Detect which cell encompasses the target text, then output its [x, y] center coordinate. 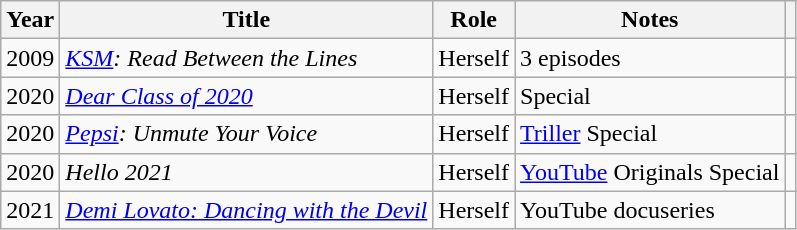
Title [246, 20]
Year [30, 20]
Demi Lovato: Dancing with the Devil [246, 210]
2021 [30, 210]
3 episodes [650, 58]
Notes [650, 20]
YouTube docuseries [650, 210]
Dear Class of 2020 [246, 96]
2009 [30, 58]
Pepsi: Unmute Your Voice [246, 134]
Hello 2021 [246, 172]
KSM: Read Between the Lines [246, 58]
Triller Special [650, 134]
Role [474, 20]
YouTube Originals Special [650, 172]
Special [650, 96]
